Output the [X, Y] coordinate of the center of the cell containing the given text.  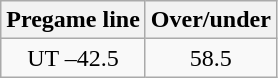
Over/under [210, 20]
58.5 [210, 58]
Pregame line [74, 20]
UT –42.5 [74, 58]
